Extract the [x, y] coordinate from the center of the cell holding the provided text.  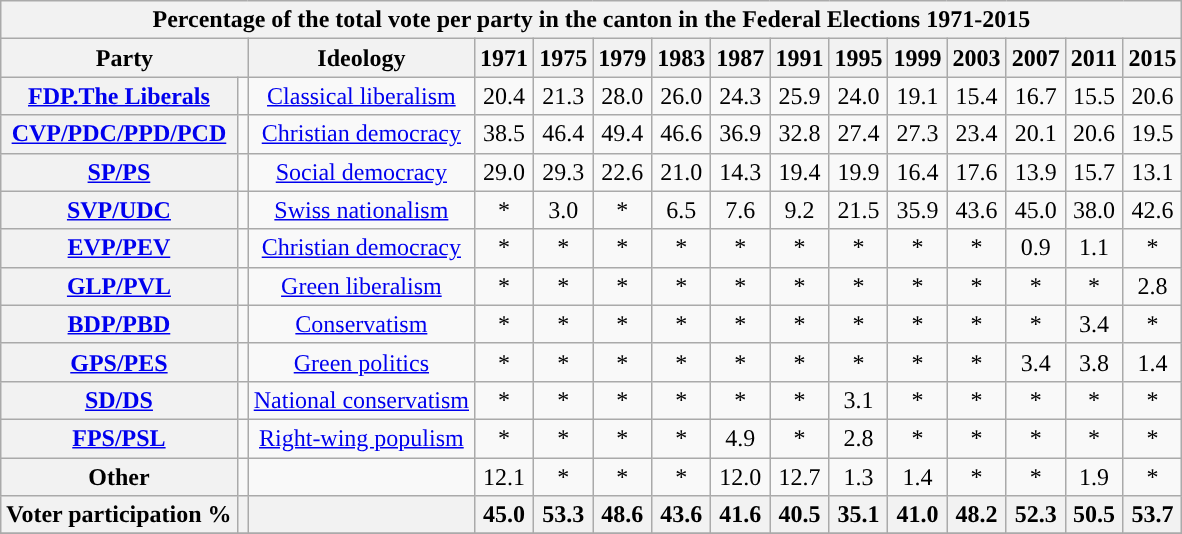
12.1 [504, 477]
0.9 [1036, 248]
48.6 [622, 515]
19.9 [858, 172]
FDP.The Liberals [119, 96]
38.0 [1094, 210]
Green liberalism [361, 286]
Conservatism [361, 324]
46.6 [682, 134]
15.5 [1094, 96]
3.1 [858, 400]
24.3 [740, 96]
2015 [1152, 58]
46.4 [564, 134]
20.4 [504, 96]
Social democracy [361, 172]
Other [119, 477]
14.3 [740, 172]
21.3 [564, 96]
Percentage of the total vote per party in the canton in the Federal Elections 1971-2015 [592, 20]
1.9 [1094, 477]
48.2 [976, 515]
6.5 [682, 210]
1995 [858, 58]
7.6 [740, 210]
GPS/PES [119, 362]
1975 [564, 58]
Classical liberalism [361, 96]
29.0 [504, 172]
19.4 [800, 172]
23.4 [976, 134]
35.9 [918, 210]
12.7 [800, 477]
15.7 [1094, 172]
21.5 [858, 210]
22.6 [622, 172]
National conservatism [361, 400]
28.0 [622, 96]
1979 [622, 58]
Party [124, 58]
53.3 [564, 515]
EVP/PEV [119, 248]
3.0 [564, 210]
20.1 [1036, 134]
SVP/UDC [119, 210]
24.0 [858, 96]
35.1 [858, 515]
40.5 [800, 515]
1987 [740, 58]
2007 [1036, 58]
41.6 [740, 515]
FPS/PSL [119, 438]
1983 [682, 58]
SP/PS [119, 172]
16.7 [1036, 96]
50.5 [1094, 515]
1.1 [1094, 248]
2003 [976, 58]
1.3 [858, 477]
32.8 [800, 134]
27.4 [858, 134]
13.9 [1036, 172]
2011 [1094, 58]
3.8 [1094, 362]
1999 [918, 58]
Swiss nationalism [361, 210]
19.1 [918, 96]
16.4 [918, 172]
1971 [504, 58]
19.5 [1152, 134]
Right-wing populism [361, 438]
49.4 [622, 134]
Green politics [361, 362]
29.3 [564, 172]
GLP/PVL [119, 286]
21.0 [682, 172]
CVP/PDC/PPD/PCD [119, 134]
17.6 [976, 172]
27.3 [918, 134]
12.0 [740, 477]
38.5 [504, 134]
41.0 [918, 515]
42.6 [1152, 210]
9.2 [800, 210]
BDP/PBD [119, 324]
26.0 [682, 96]
36.9 [740, 134]
53.7 [1152, 515]
Ideology [361, 58]
15.4 [976, 96]
13.1 [1152, 172]
1991 [800, 58]
Voter participation % [119, 515]
SD/DS [119, 400]
25.9 [800, 96]
52.3 [1036, 515]
4.9 [740, 438]
